Capture the cell that displays the provided text and extract its (x, y) central coordinate. 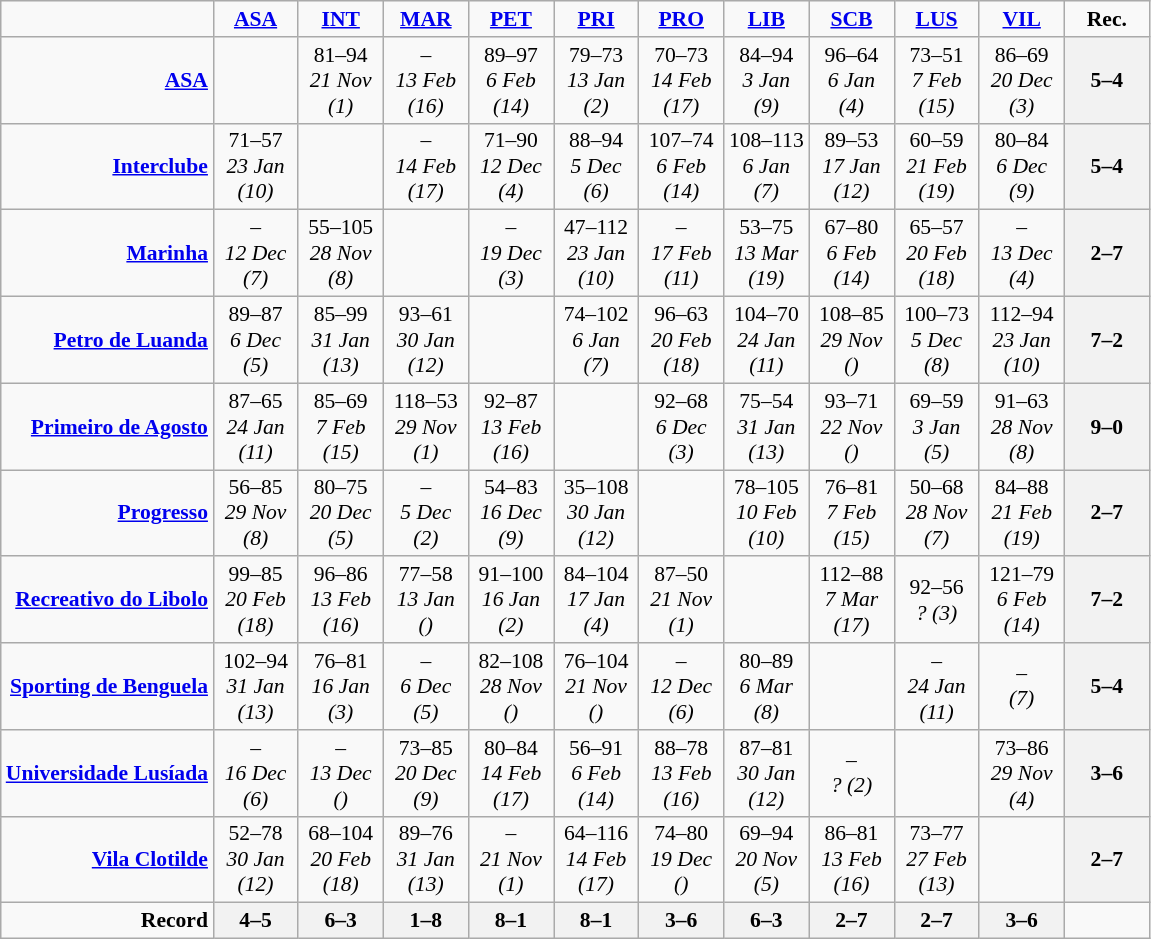
96–646 Jan (4) (852, 80)
Sporting de Benguela (107, 686)
1–8 (426, 921)
Progresso (107, 514)
84–943 Jan (9) (766, 80)
Vila Clotilde (107, 860)
–(7) (1022, 686)
112–887 Mar (17) (852, 600)
82–10828 Nov () (510, 686)
Petro de Luanda (107, 340)
52–7830 Jan (12) (256, 860)
69–593 Jan (5) (936, 426)
67–806 Feb (14) (852, 254)
121–796 Feb (14) (1022, 600)
–17 Feb (11) (682, 254)
71–5723 Jan (10) (256, 166)
89–7631 Jan (13) (426, 860)
87–8130 Jan (12) (766, 774)
–14 Feb (17) (426, 166)
76–817 Feb (15) (852, 514)
35–10830 Jan (12) (596, 514)
Interclube (107, 166)
73–8520 Dec (9) (426, 774)
104–7024 Jan (11) (766, 340)
VIL (1022, 19)
PRO (682, 19)
96–8613 Feb (16) (340, 600)
SCB (852, 19)
74–1026 Jan (7) (596, 340)
76–8116 Jan (3) (340, 686)
–13 Dec (4) (1022, 254)
60–5921 Feb (19) (936, 166)
Universidade Lusíada (107, 774)
–19 Dec (3) (510, 254)
Record (107, 921)
–24 Jan (11) (936, 686)
MAR (426, 19)
Marinha (107, 254)
93–6130 Jan (12) (426, 340)
–13 Feb (16) (426, 80)
100–735 Dec (8) (936, 340)
–12 Dec (6) (682, 686)
87–5021 Nov (1) (682, 600)
–5 Dec (2) (426, 514)
84–10417 Jan (4) (596, 600)
80–846 Dec (9) (1022, 166)
54–8316 Dec (9) (510, 514)
86–6920 Dec (3) (1022, 80)
56–8529 Nov (8) (256, 514)
–16 Dec (6) (256, 774)
73–517 Feb (15) (936, 80)
73–7727 Feb (13) (936, 860)
85–9931 Jan (13) (340, 340)
81–9421 Nov (1) (340, 80)
112–9423 Jan (10) (1022, 340)
80–896 Mar (8) (766, 686)
92–686 Dec (3) (682, 426)
LUS (936, 19)
73–8629 Nov (4) (1022, 774)
84–8821 Feb (19) (1022, 514)
88–945 Dec (6) (596, 166)
50–6828 Nov (7) (936, 514)
75–5431 Jan (13) (766, 426)
86–8113 Feb (16) (852, 860)
79–7313 Jan (2) (596, 80)
89–976 Feb (14) (510, 80)
89–876 Dec (5) (256, 340)
85–697 Feb (15) (340, 426)
56–916 Feb (14) (596, 774)
LIB (766, 19)
102–9431 Jan (13) (256, 686)
–21 Nov (1) (510, 860)
4–5 (256, 921)
PET (510, 19)
69–9420 Nov (5) (766, 860)
87–6524 Jan (11) (256, 426)
99–8520 Feb (18) (256, 600)
77–5813 Jan () (426, 600)
71–9012 Dec (4) (510, 166)
INT (340, 19)
70–7314 Feb (17) (682, 80)
47–11223 Jan (10) (596, 254)
Rec. (1106, 19)
93–7122 Nov () (852, 426)
96–6320 Feb (18) (682, 340)
80–8414 Feb (17) (510, 774)
78–10510 Feb (10) (766, 514)
65–5720 Feb (18) (936, 254)
74–8019 Dec () (682, 860)
9–0 (1106, 426)
68–10420 Feb (18) (340, 860)
92–56? (3) (936, 600)
55–10528 Nov (8) (340, 254)
108–1136 Jan (7) (766, 166)
–13 Dec () (340, 774)
118–5329 Nov (1) (426, 426)
Primeiro de Agosto (107, 426)
Recreativo do Libolo (107, 600)
76–10421 Nov () (596, 686)
91–10016 Jan (2) (510, 600)
89–5317 Jan (12) (852, 166)
91–6328 Nov (8) (1022, 426)
–12 Dec (7) (256, 254)
64–11614 Feb (17) (596, 860)
–6 Dec (5) (426, 686)
80–7520 Dec (5) (340, 514)
107–746 Feb (14) (682, 166)
–? (2) (852, 774)
108–8529 Nov () (852, 340)
88–7813 Feb (16) (682, 774)
PRI (596, 19)
53–7513 Mar (19) (766, 254)
92–8713 Feb (16) (510, 426)
